Provide the (X, Y) coordinate of the cell's center where the given text is located.  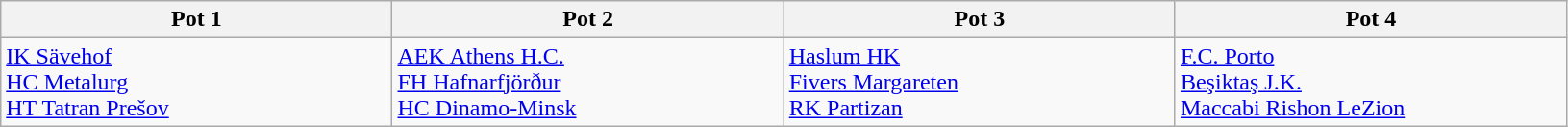
IK Sävehof HC Metalurg HT Tatran Prešov (196, 82)
Pot 2 (588, 19)
Pot 3 (979, 19)
Pot 4 (1371, 19)
F.C. Porto Beşiktaş J.K. Maccabi Rishon LeZion (1371, 82)
AEK Athens H.C. FH Hafnarfjörður HC Dinamo-Minsk (588, 82)
Haslum HK Fivers Margareten RK Partizan (979, 82)
Pot 1 (196, 19)
